For the text-containing cell, return its midpoint in (X, Y) coordinate format. 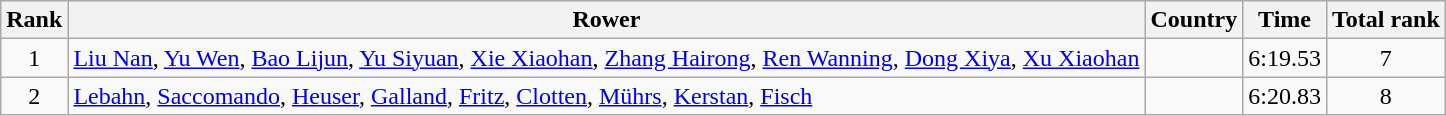
1 (34, 58)
Rower (606, 20)
2 (34, 96)
Rank (34, 20)
8 (1386, 96)
7 (1386, 58)
Country (1194, 20)
Total rank (1386, 20)
6:19.53 (1285, 58)
Time (1285, 20)
Lebahn, Saccomando, Heuser, Galland, Fritz, Clotten, Mührs, Kerstan, Fisch (606, 96)
6:20.83 (1285, 96)
Liu Nan, Yu Wen, Bao Lijun, Yu Siyuan, Xie Xiaohan, Zhang Hairong, Ren Wanning, Dong Xiya, Xu Xiaohan (606, 58)
